Determine the (X, Y) coordinate at the center of the cell enclosing the given text.  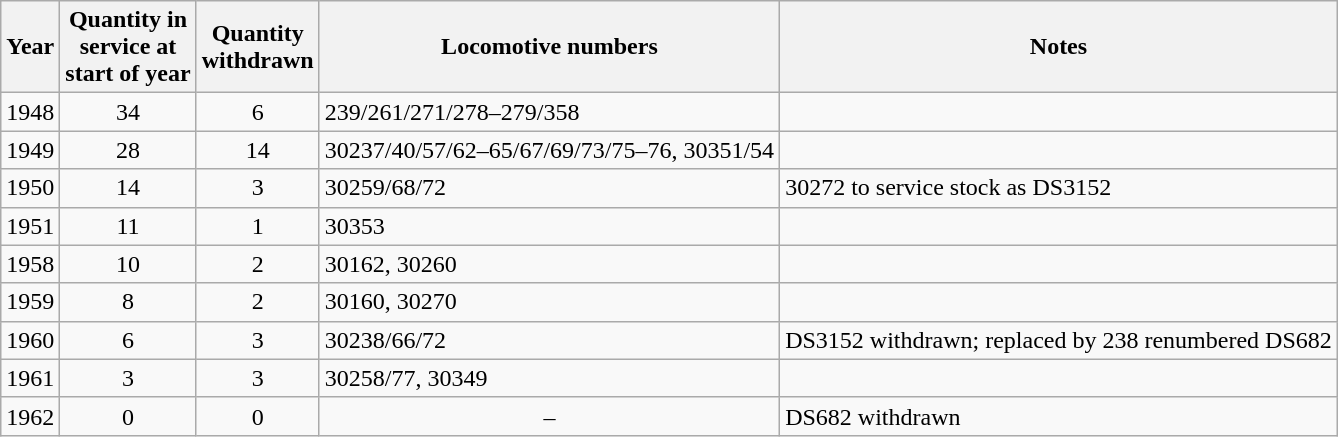
8 (128, 302)
1949 (30, 150)
28 (128, 150)
30258/77, 30349 (549, 378)
Quantitywithdrawn (258, 47)
30238/66/72 (549, 340)
10 (128, 264)
DS3152 withdrawn; replaced by 238 renumbered DS682 (1059, 340)
1962 (30, 416)
Quantity inservice atstart of year (128, 47)
1948 (30, 112)
34 (128, 112)
1 (258, 226)
– (549, 416)
1959 (30, 302)
30162, 30260 (549, 264)
Notes (1059, 47)
11 (128, 226)
Locomotive numbers (549, 47)
30353 (549, 226)
Year (30, 47)
30160, 30270 (549, 302)
1951 (30, 226)
239/261/271/278–279/358 (549, 112)
DS682 withdrawn (1059, 416)
1950 (30, 188)
30237/40/57/62–65/67/69/73/75–76, 30351/54 (549, 150)
30259/68/72 (549, 188)
1958 (30, 264)
30272 to service stock as DS3152 (1059, 188)
1960 (30, 340)
1961 (30, 378)
